Extract the [X, Y] coordinate from the center of the cell holding the provided text.  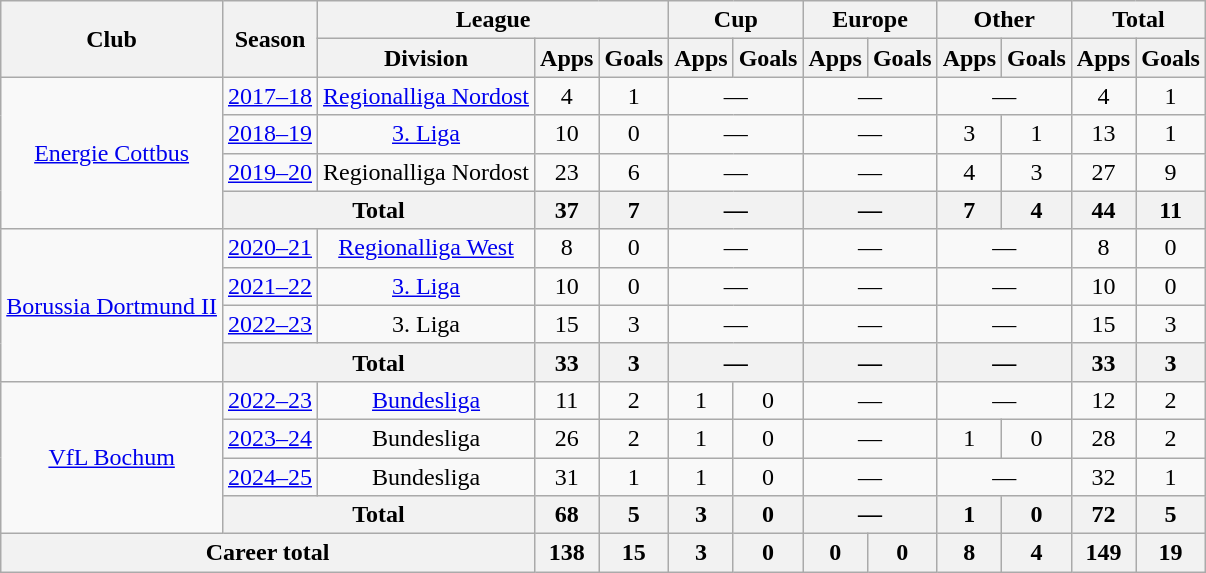
Cup [736, 20]
32 [1103, 477]
9 [1171, 172]
2017–18 [270, 96]
2024–25 [270, 477]
Club [112, 39]
138 [567, 553]
72 [1103, 515]
19 [1171, 553]
28 [1103, 438]
23 [567, 172]
2019–20 [270, 172]
13 [1103, 134]
2018–19 [270, 134]
Other [1004, 20]
Regionalliga West [426, 248]
2021–22 [270, 286]
League [494, 20]
149 [1103, 553]
27 [1103, 172]
Europe [870, 20]
26 [567, 438]
6 [634, 172]
44 [1103, 210]
2023–24 [270, 438]
Energie Cottbus [112, 153]
37 [567, 210]
2020–21 [270, 248]
VfL Bochum [112, 457]
Borussia Dortmund II [112, 305]
31 [567, 477]
Season [270, 39]
68 [567, 515]
12 [1103, 400]
Career total [268, 553]
Division [426, 58]
